Find where the given text appears and provide that cell's center as [x, y] coordinate. 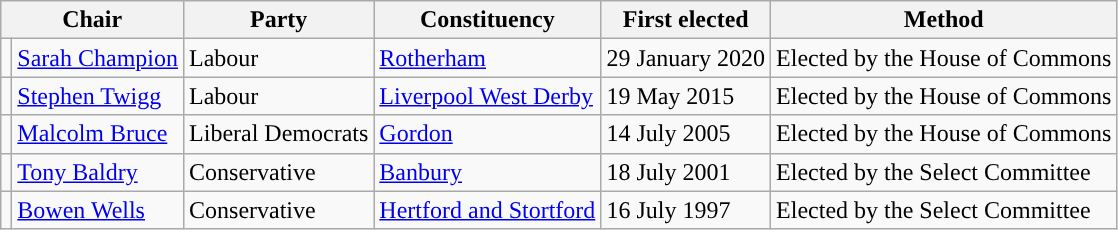
Liberal Democrats [279, 134]
14 July 2005 [686, 134]
29 January 2020 [686, 58]
Gordon [488, 134]
Constituency [488, 20]
16 July 1997 [686, 210]
Bowen Wells [98, 210]
Hertford and Stortford [488, 210]
19 May 2015 [686, 96]
Stephen Twigg [98, 96]
First elected [686, 20]
Tony Baldry [98, 172]
Sarah Champion [98, 58]
Chair [92, 20]
Banbury [488, 172]
Liverpool West Derby [488, 96]
Malcolm Bruce [98, 134]
18 July 2001 [686, 172]
Party [279, 20]
Method [944, 20]
Rotherham [488, 58]
